Search for the cell housing the specified text and yield its [X, Y] center coordinate. 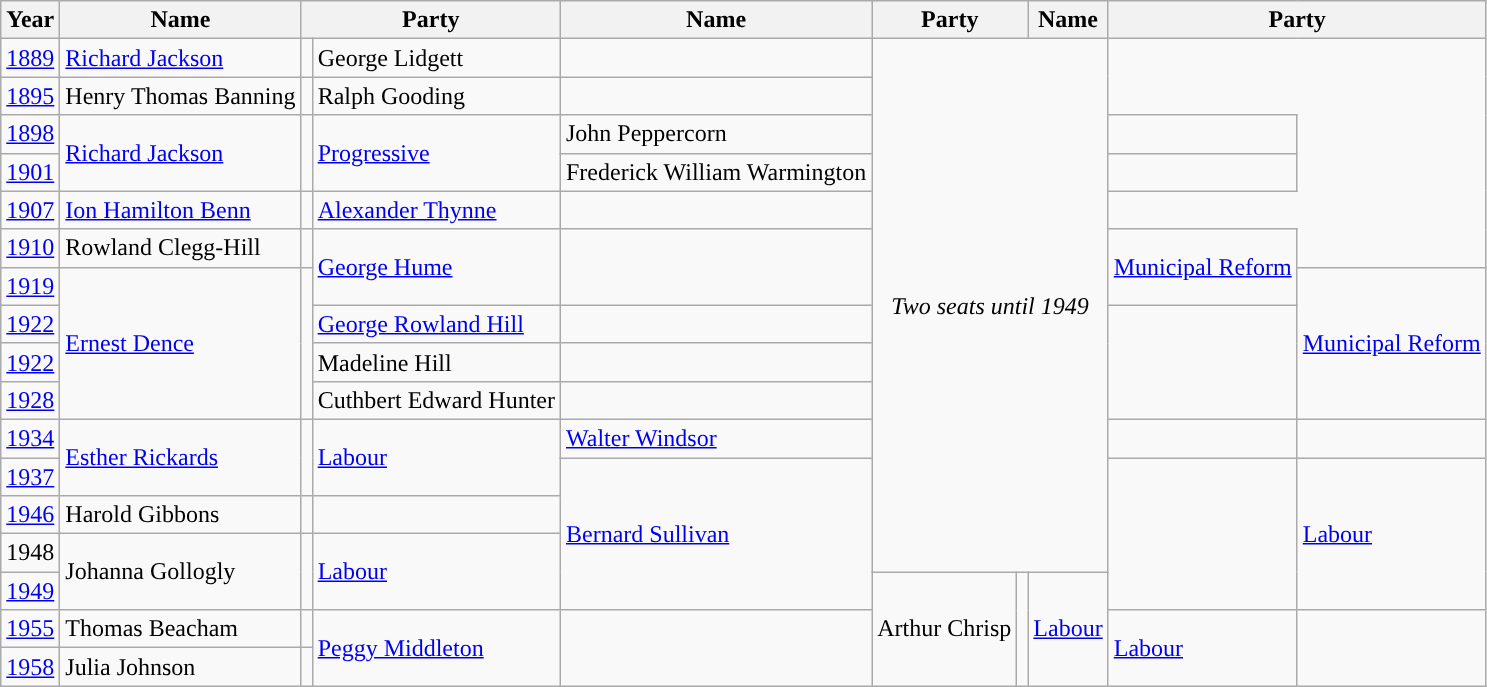
Bernard Sullivan [716, 534]
Ion Hamilton Benn [180, 210]
1948 [30, 553]
George Hume [436, 267]
1898 [30, 134]
1907 [30, 210]
Walter Windsor [716, 438]
1934 [30, 438]
Peggy Middleton [436, 648]
Progressive [436, 153]
Ralph Gooding [436, 96]
1928 [30, 400]
1895 [30, 96]
Rowland Clegg-Hill [180, 248]
George Rowland Hill [436, 324]
Henry Thomas Banning [180, 96]
Frederick William Warmington [716, 172]
1949 [30, 591]
Madeline Hill [436, 362]
1946 [30, 515]
1958 [30, 667]
Harold Gibbons [180, 515]
Ernest Dence [180, 343]
1937 [30, 477]
Cuthbert Edward Hunter [436, 400]
1889 [30, 58]
1901 [30, 172]
1919 [30, 286]
Esther Rickards [180, 457]
1910 [30, 248]
Thomas Beacham [180, 629]
1955 [30, 629]
Year [30, 20]
George Lidgett [436, 58]
John Peppercorn [716, 134]
Two seats until 1949 [990, 306]
Arthur Chrisp [944, 629]
Alexander Thynne [436, 210]
Julia Johnson [180, 667]
Johanna Gollogly [180, 572]
